Locate the cell with the specified text and output its [x, y] center coordinate. 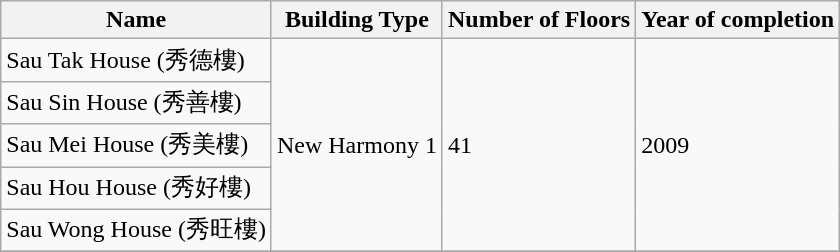
Building Type [356, 20]
Name [136, 20]
Sau Wong House (秀旺樓) [136, 230]
New Harmony 1 [356, 146]
41 [538, 146]
Year of completion [738, 20]
Sau Hou House (秀好樓) [136, 188]
Sau Tak House (秀德樓) [136, 60]
2009 [738, 146]
Sau Sin House (秀善樓) [136, 102]
Sau Mei House (秀美樓) [136, 146]
Number of Floors [538, 20]
